Determine the (x, y) coordinate at the center of the cell enclosing the given text.  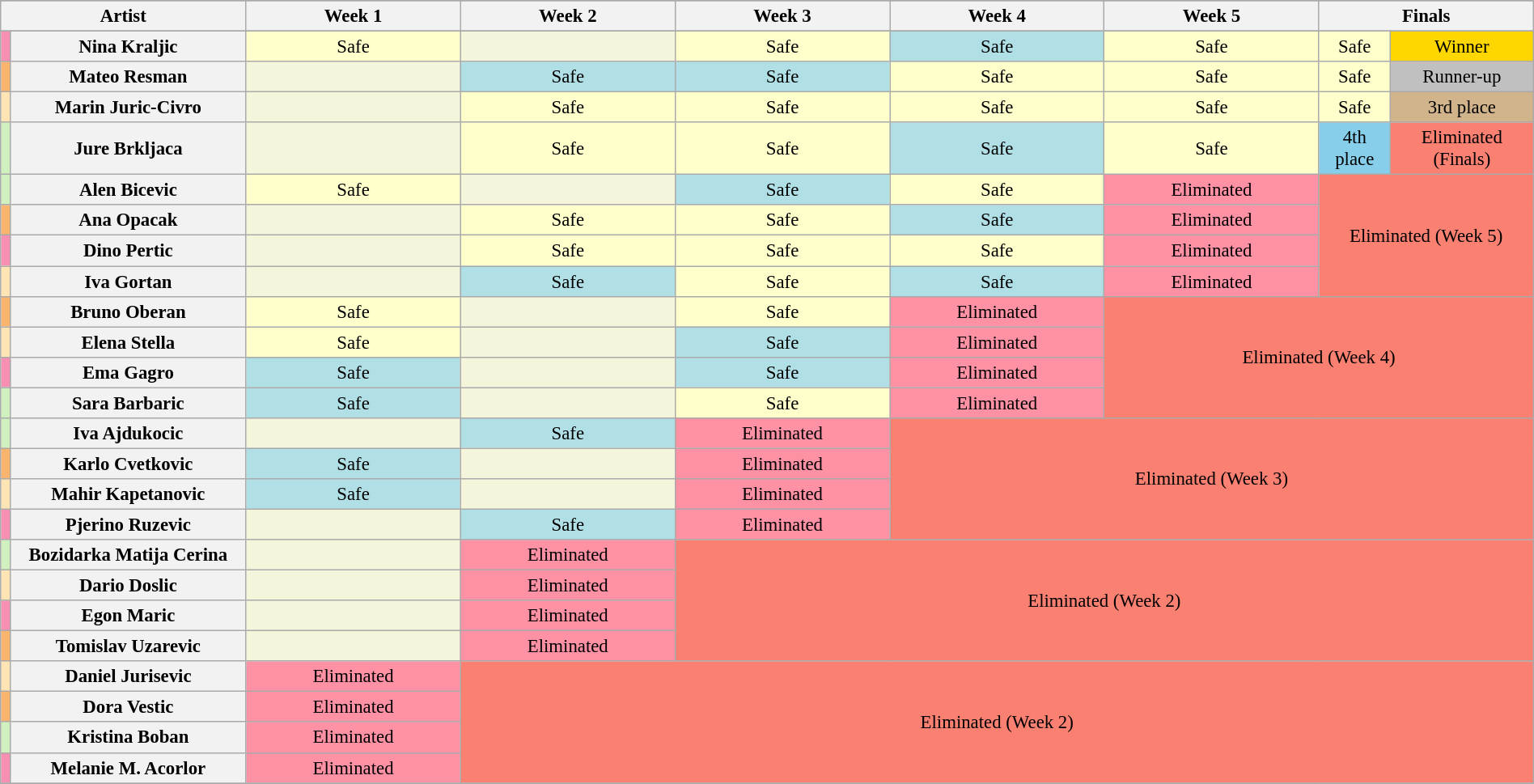
Runner-up (1461, 77)
Melanie M. Acorlor (128, 768)
Week 4 (997, 16)
3rd place (1461, 108)
Dora Vestic (128, 707)
Ema Gagro (128, 372)
Mateo Resman (128, 77)
Daniel Jurisevic (128, 676)
Finals (1426, 16)
Iva Ajdukocic (128, 434)
Karlo Cvetkovic (128, 464)
Ana Opacak (128, 221)
4th place (1354, 149)
Artist (123, 16)
Bruno Oberan (128, 311)
Egon Maric (128, 616)
Week 2 (568, 16)
Kristina Boban (128, 738)
Week 3 (782, 16)
Dino Pertic (128, 251)
Sara Barbaric (128, 403)
Bozidarka Matija Cerina (128, 555)
Iva Gortan (128, 282)
Alen Bicevic (128, 190)
Jure Brkljaca (128, 149)
Eliminated (Week 5) (1426, 235)
Week 5 (1212, 16)
Elena Stella (128, 342)
Marin Juric-Civro (128, 108)
Eliminated (Finals) (1461, 149)
Week 1 (353, 16)
Winner (1461, 47)
Mahir Kapetanovic (128, 494)
Pjerino Ruzevic (128, 524)
Dario Doslic (128, 586)
Eliminated (Week 3) (1212, 479)
Eliminated (Week 4) (1319, 357)
Tomislav Uzarevic (128, 646)
Nina Kraljic (128, 47)
